Extract the [X, Y] coordinate from the center of the cell holding the provided text.  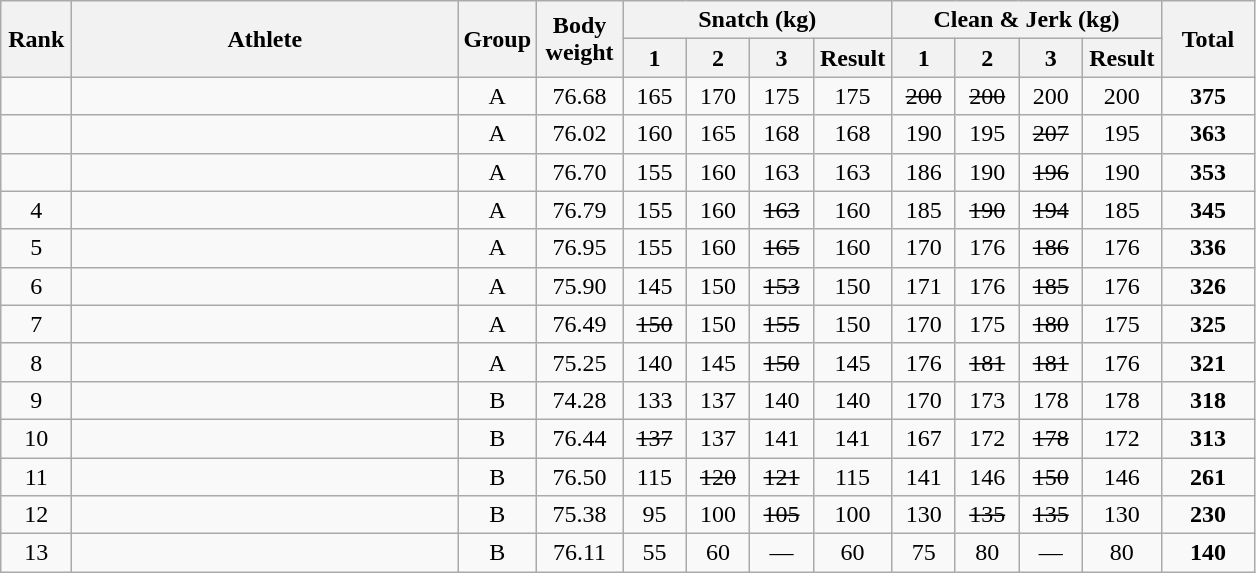
75.90 [580, 286]
313 [1208, 438]
95 [655, 515]
76.49 [580, 324]
167 [924, 438]
6 [36, 286]
261 [1208, 477]
76.68 [580, 96]
9 [36, 400]
75 [924, 553]
363 [1208, 134]
76.50 [580, 477]
8 [36, 362]
76.11 [580, 553]
75.25 [580, 362]
171 [924, 286]
74.28 [580, 400]
10 [36, 438]
318 [1208, 400]
194 [1051, 210]
105 [782, 515]
133 [655, 400]
Body weight [580, 39]
353 [1208, 172]
345 [1208, 210]
12 [36, 515]
7 [36, 324]
180 [1051, 324]
230 [1208, 515]
11 [36, 477]
76.44 [580, 438]
121 [782, 477]
4 [36, 210]
207 [1051, 134]
75.38 [580, 515]
55 [655, 553]
76.02 [580, 134]
Rank [36, 39]
76.95 [580, 248]
Total [1208, 39]
173 [987, 400]
336 [1208, 248]
Athlete [265, 39]
Group [498, 39]
Snatch (kg) [758, 20]
76.70 [580, 172]
325 [1208, 324]
375 [1208, 96]
13 [36, 553]
Clean & Jerk (kg) [1026, 20]
196 [1051, 172]
76.79 [580, 210]
326 [1208, 286]
321 [1208, 362]
5 [36, 248]
153 [782, 286]
120 [718, 477]
